Output the (X, Y) coordinate of the center of the cell containing the given text.  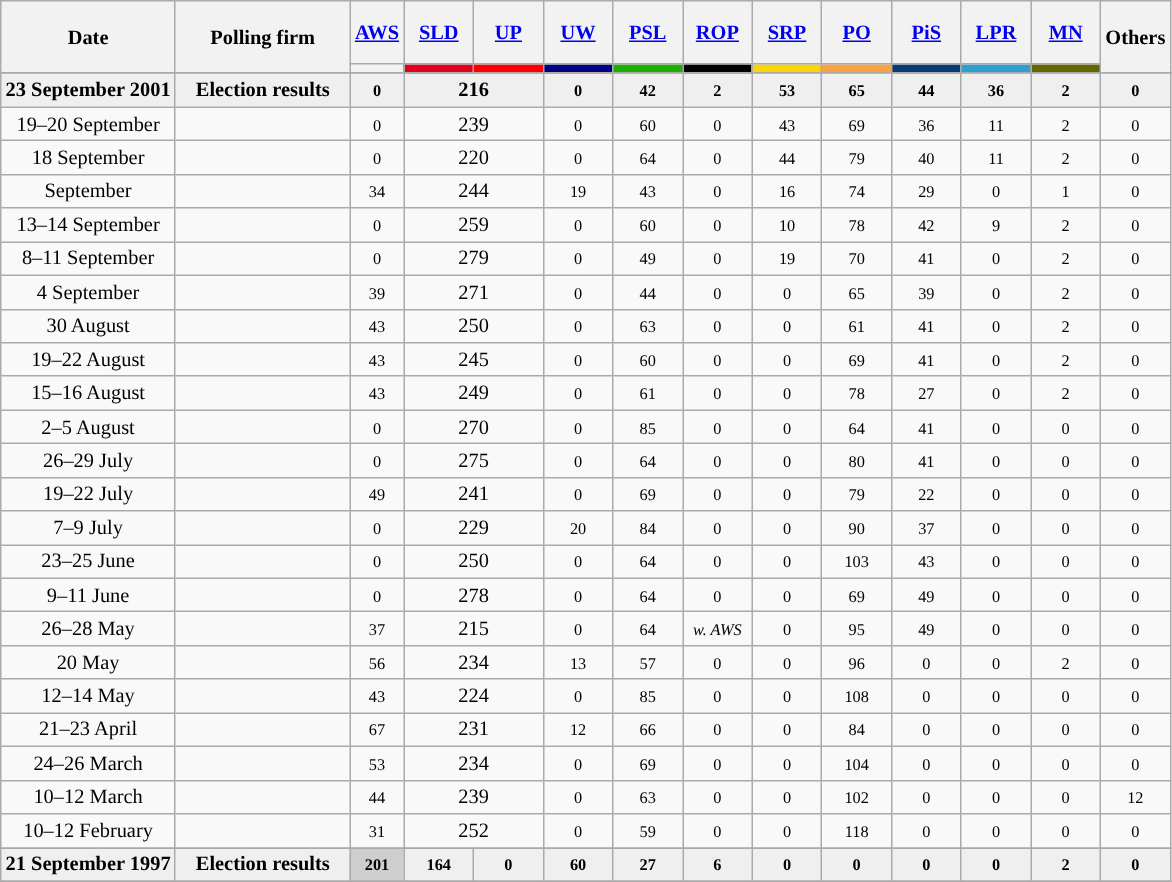
104 (857, 763)
9 (996, 225)
270 (474, 427)
244 (474, 191)
LPR (996, 32)
13 (578, 662)
AWS (377, 32)
ROP (718, 32)
164 (439, 864)
21–23 April (88, 729)
201 (377, 864)
20 (578, 528)
21 September 1997 (88, 864)
6 (718, 864)
279 (474, 258)
Others (1135, 36)
22 (927, 494)
SRP (787, 32)
74 (857, 191)
15–16 August (88, 393)
1 (1066, 191)
10 (787, 225)
220 (474, 157)
249 (474, 393)
Polling firm (262, 36)
PiS (927, 32)
September (88, 191)
56 (377, 662)
13–14 September (88, 225)
271 (474, 292)
PO (857, 32)
29 (927, 191)
80 (857, 460)
SLD (439, 32)
215 (474, 629)
103 (857, 561)
118 (857, 830)
MN (1066, 32)
19–22 July (88, 494)
23 September 2001 (88, 90)
275 (474, 460)
241 (474, 494)
18 September (88, 157)
10–12 March (88, 797)
259 (474, 225)
PSL (648, 32)
278 (474, 595)
19–22 August (88, 359)
216 (474, 90)
UW (578, 32)
8–11 September (88, 258)
67 (377, 729)
20 May (88, 662)
23–25 June (88, 561)
10–12 February (88, 830)
231 (474, 729)
7–9 July (88, 528)
34 (377, 191)
245 (474, 359)
26–28 May (88, 629)
9–11 June (88, 595)
2–5 August (88, 427)
57 (648, 662)
Date (88, 36)
4 September (88, 292)
30 August (88, 326)
229 (474, 528)
24–26 March (88, 763)
w. AWS (718, 629)
252 (474, 830)
66 (648, 729)
102 (857, 797)
19–20 September (88, 124)
224 (474, 696)
59 (648, 830)
12–14 May (88, 696)
96 (857, 662)
108 (857, 696)
16 (787, 191)
70 (857, 258)
90 (857, 528)
40 (927, 157)
31 (377, 830)
UP (509, 32)
95 (857, 629)
26–29 July (88, 460)
